Scan for the cell matching the given text and deliver its [X, Y] coordinate at center. 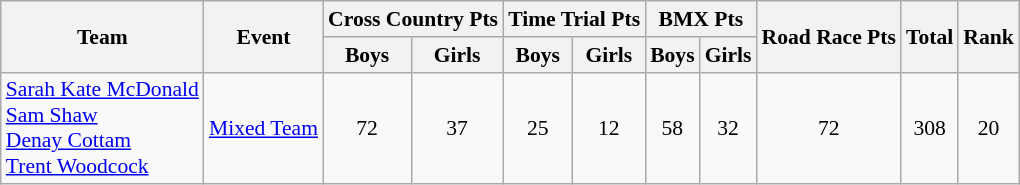
Cross Country Pts [413, 19]
12 [610, 128]
Time Trial Pts [574, 19]
Event [264, 36]
58 [672, 128]
Total [930, 36]
20 [988, 128]
25 [538, 128]
Road Race Pts [829, 36]
32 [728, 128]
308 [930, 128]
Team [102, 36]
Rank [988, 36]
37 [457, 128]
Mixed Team [264, 128]
BMX Pts [700, 19]
Sarah Kate McDonaldSam ShawDenay CottamTrent Woodcock [102, 128]
